Identify which cell holds the provided text, then report its (x, y) central coordinate. 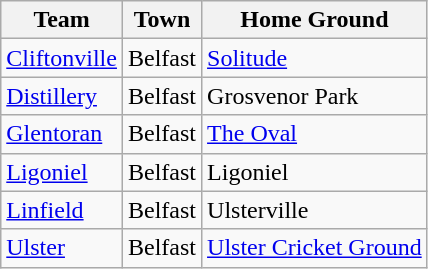
Home Ground (315, 20)
Distillery (62, 96)
Grosvenor Park (315, 96)
The Oval (315, 134)
Linfield (62, 210)
Ulster (62, 248)
Glentoran (62, 134)
Ulsterville (315, 210)
Ulster Cricket Ground (315, 248)
Solitude (315, 58)
Town (162, 20)
Cliftonville (62, 58)
Team (62, 20)
